Extract the (X, Y) coordinate from the center of the cell holding the provided text.  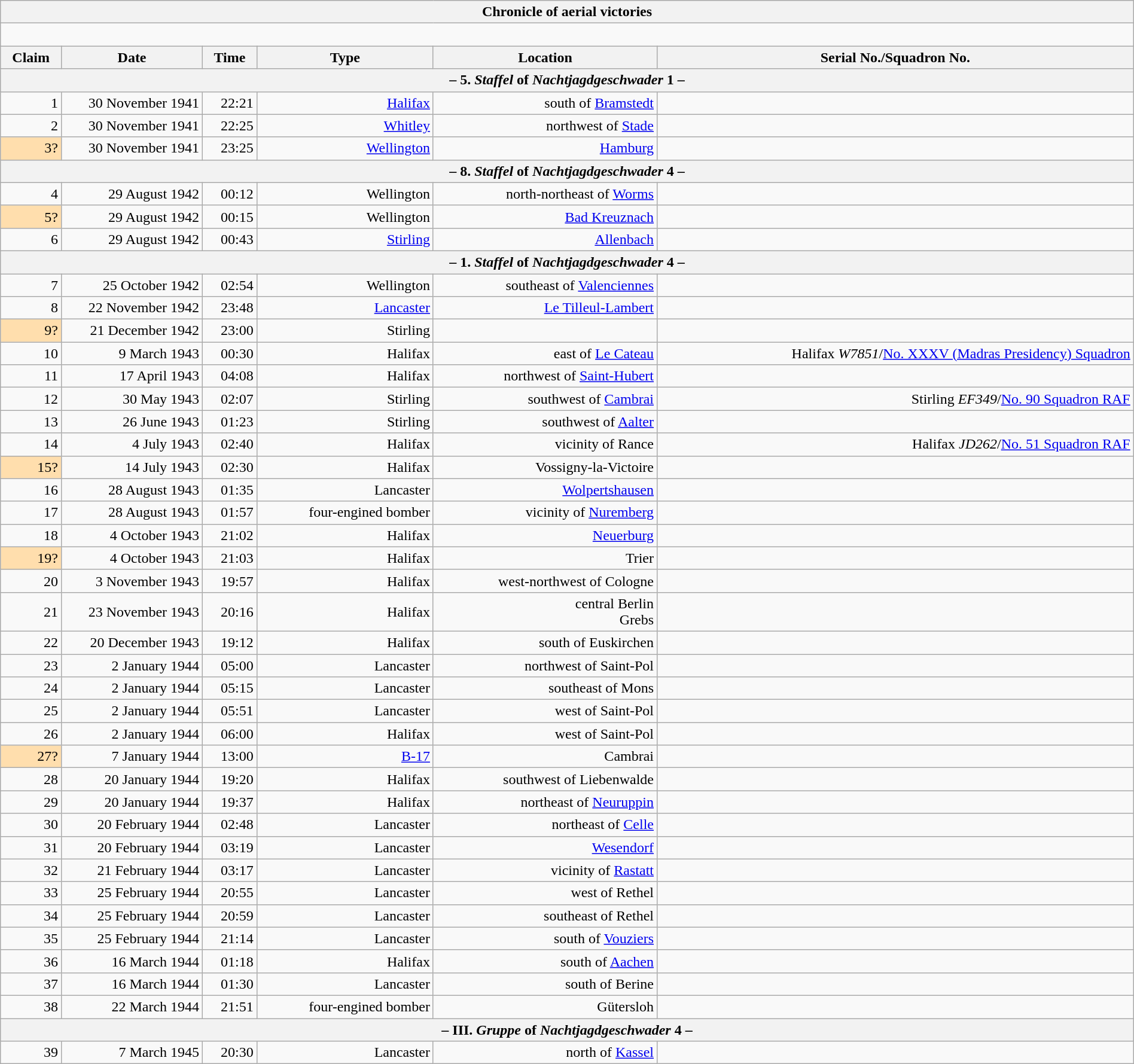
01:23 (230, 422)
00:15 (230, 217)
Gütersloh (545, 1007)
25 October 1942 (132, 285)
7 March 1945 (132, 1053)
05:51 (230, 711)
05:15 (230, 688)
vicinity of Rance (545, 444)
Cambrai (545, 757)
23:48 (230, 308)
20:16 (230, 611)
02:40 (230, 444)
southeast of Mons (545, 688)
southwest of Aalter (545, 422)
19:20 (230, 779)
Date (132, 57)
01:18 (230, 961)
7 January 1944 (132, 757)
34 (31, 916)
vicinity of Rastatt (545, 870)
32 (31, 870)
19:12 (230, 642)
central BerlinGrebs (545, 611)
20:59 (230, 916)
Time (230, 57)
02:48 (230, 825)
Halifax JD262/No. 51 Squadron RAF (896, 444)
west of Rethel (545, 893)
north-northeast of Worms (545, 194)
19? (31, 558)
22 (31, 642)
11 (31, 376)
21:02 (230, 535)
02:30 (230, 467)
southeast of Rethel (545, 916)
south of Euskirchen (545, 642)
12 (31, 399)
Le Tilleul-Lambert (545, 308)
– 5. Staffel of Nachtjagdgeschwader 1 – (567, 80)
00:30 (230, 353)
24 (31, 688)
01:35 (230, 490)
4 (31, 194)
21:14 (230, 938)
00:43 (230, 239)
02:07 (230, 399)
30 (31, 825)
3 November 1943 (132, 581)
19:37 (230, 802)
south of Vouziers (545, 938)
20 December 1943 (132, 642)
20 (31, 581)
22 March 1944 (132, 1007)
1 (31, 103)
southeast of Valenciennes (545, 285)
27? (31, 757)
– 8. Staffel of Nachtjagdgeschwader 4 – (567, 171)
Whitley (345, 126)
04:08 (230, 376)
23:00 (230, 331)
18 (31, 535)
Bad Kreuznach (545, 217)
21 February 1944 (132, 870)
Neuerburg (545, 535)
13:00 (230, 757)
37 (31, 984)
39 (31, 1053)
vicinity of Nuremberg (545, 513)
05:00 (230, 666)
31 (31, 847)
16 (31, 490)
Wolpertshausen (545, 490)
southwest of Liebenwalde (545, 779)
5? (31, 217)
22:21 (230, 103)
23:25 (230, 148)
20:30 (230, 1053)
14 July 1943 (132, 467)
21 (31, 611)
Trier (545, 558)
Hamburg (545, 148)
2 (31, 126)
6 (31, 239)
– 1. Staffel of Nachtjagdgeschwader 4 – (567, 262)
21:03 (230, 558)
26 June 1943 (132, 422)
01:30 (230, 984)
south of Bramstedt (545, 103)
28 (31, 779)
7 (31, 285)
Chronicle of aerial victories (567, 12)
13 (31, 422)
17 April 1943 (132, 376)
14 (31, 444)
23 (31, 666)
33 (31, 893)
Location (545, 57)
21 December 1942 (132, 331)
B-17 (345, 757)
Serial No./Squadron No. (896, 57)
22:25 (230, 126)
35 (31, 938)
03:19 (230, 847)
30 May 1943 (132, 399)
06:00 (230, 734)
10 (31, 353)
02:54 (230, 285)
Stirling EF349/No. 90 Squadron RAF (896, 399)
south of Aachen (545, 961)
17 (31, 513)
22 November 1942 (132, 308)
20:55 (230, 893)
19:57 (230, 581)
northwest of Stade (545, 126)
northwest of Saint-Hubert (545, 376)
Halifax W7851/No. XXXV (Madras Presidency) Squadron (896, 353)
23 November 1943 (132, 611)
03:17 (230, 870)
01:57 (230, 513)
00:12 (230, 194)
15? (31, 467)
northeast of Neuruppin (545, 802)
Wesendorf (545, 847)
– III. Gruppe of Nachtjagdgeschwader 4 – (567, 1029)
9? (31, 331)
38 (31, 1007)
Allenbach (545, 239)
3? (31, 148)
northeast of Celle (545, 825)
21:51 (230, 1007)
southwest of Cambrai (545, 399)
east of Le Cateau (545, 353)
south of Berine (545, 984)
26 (31, 734)
Claim (31, 57)
9 March 1943 (132, 353)
36 (31, 961)
4 July 1943 (132, 444)
northwest of Saint-Pol (545, 666)
Vossigny-la-Victoire (545, 467)
25 (31, 711)
north of Kassel (545, 1053)
Type (345, 57)
29 (31, 802)
west-northwest of Cologne (545, 581)
8 (31, 308)
